Scan for the cell matching the given text and deliver its [X, Y] coordinate at center. 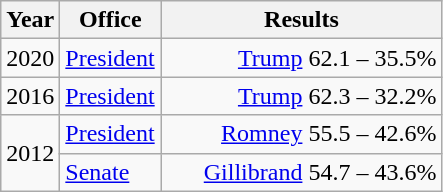
Results [302, 20]
2020 [30, 58]
2012 [30, 153]
Trump 62.1 – 35.5% [302, 58]
Romney 55.5 – 42.6% [302, 134]
Year [30, 20]
Office [110, 20]
2016 [30, 96]
Gillibrand 54.7 – 43.6% [302, 172]
Senate [110, 172]
Trump 62.3 – 32.2% [302, 96]
